Detect which cell encompasses the target text, then output its [X, Y] center coordinate. 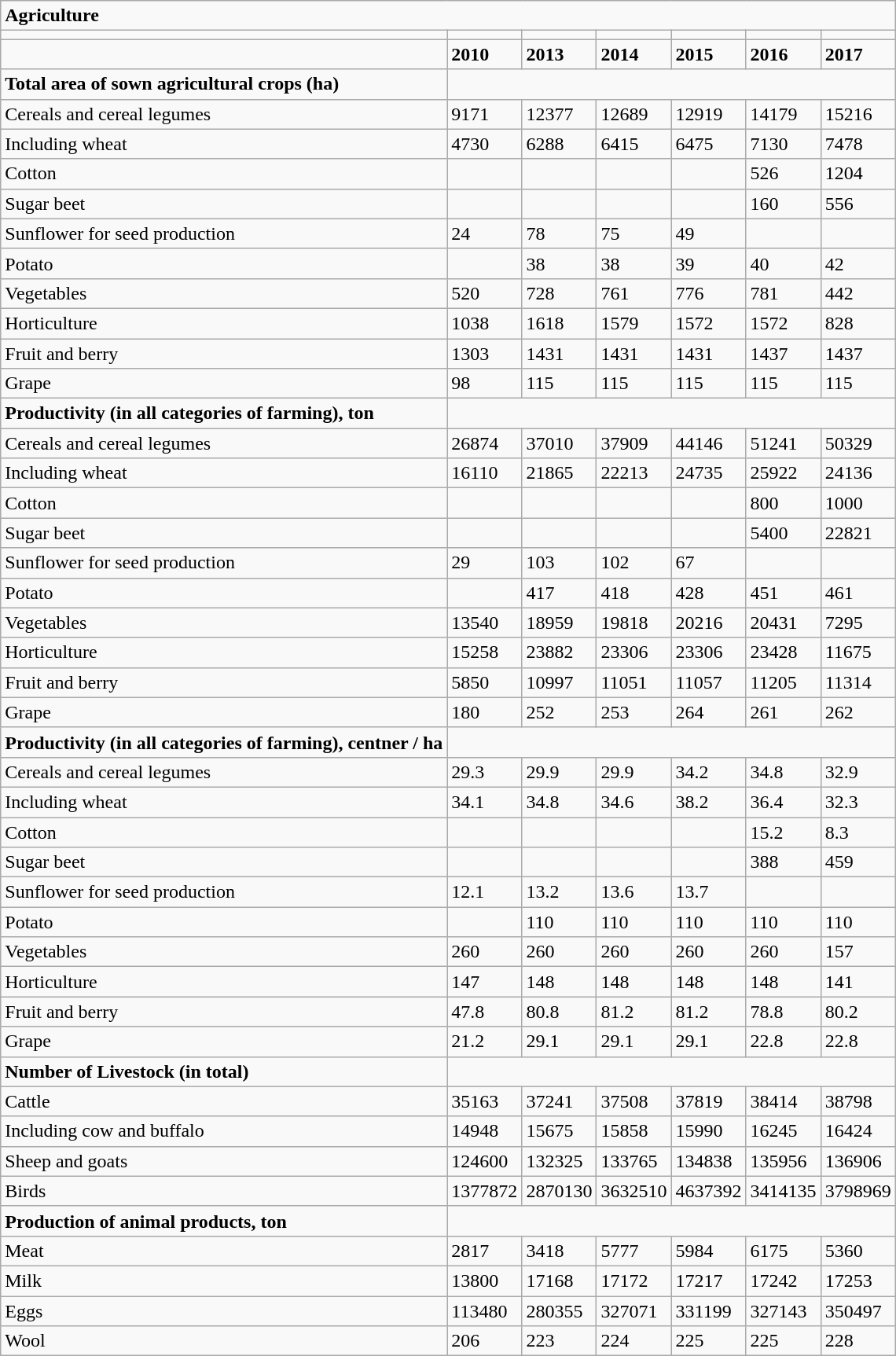
26874 [484, 443]
34.2 [709, 772]
17217 [709, 1281]
206 [484, 1341]
14179 [783, 114]
8.3 [858, 832]
5360 [858, 1251]
24735 [709, 473]
417 [560, 593]
18959 [560, 623]
Birds [224, 1191]
29.3 [484, 772]
2870130 [560, 1191]
4730 [484, 144]
1579 [633, 323]
2817 [484, 1251]
6175 [783, 1251]
51241 [783, 443]
47.8 [484, 1012]
6288 [560, 144]
327143 [783, 1310]
5400 [783, 533]
1038 [484, 323]
459 [858, 862]
14948 [484, 1131]
24 [484, 233]
17172 [633, 1281]
29 [484, 563]
262 [858, 712]
98 [484, 384]
Eggs [224, 1310]
13540 [484, 623]
556 [858, 204]
Productivity (in all categories of farming), ton [224, 413]
776 [709, 293]
2016 [783, 54]
37010 [560, 443]
38798 [858, 1101]
75 [633, 233]
13.7 [709, 892]
Milk [224, 1281]
781 [783, 293]
Including cow and buffalo [224, 1131]
9171 [484, 114]
133765 [633, 1161]
280355 [560, 1310]
13.6 [633, 892]
2017 [858, 54]
37909 [633, 443]
1303 [484, 353]
16110 [484, 473]
20431 [783, 623]
7130 [783, 144]
15675 [560, 1131]
12377 [560, 114]
15858 [633, 1131]
16424 [858, 1131]
50329 [858, 443]
331199 [709, 1310]
228 [858, 1341]
12.1 [484, 892]
10997 [560, 682]
7478 [858, 144]
21865 [560, 473]
418 [633, 593]
Meat [224, 1251]
Production of animal products, ton [224, 1221]
3418 [560, 1251]
103 [560, 563]
102 [633, 563]
15258 [484, 652]
80.2 [858, 1012]
39 [709, 263]
132325 [560, 1161]
3798969 [858, 1191]
147 [484, 982]
1204 [858, 174]
11057 [709, 682]
253 [633, 712]
136906 [858, 1161]
5984 [709, 1251]
160 [783, 204]
2013 [560, 54]
350497 [858, 1310]
134838 [709, 1161]
135956 [783, 1161]
11675 [858, 652]
3632510 [633, 1191]
428 [709, 593]
327071 [633, 1310]
37241 [560, 1101]
17253 [858, 1281]
35163 [484, 1101]
252 [560, 712]
442 [858, 293]
12919 [709, 114]
78.8 [783, 1012]
7295 [858, 623]
20216 [709, 623]
3414135 [783, 1191]
32.9 [858, 772]
264 [709, 712]
224 [633, 1341]
Number of Livestock (in total) [224, 1071]
Wool [224, 1341]
13800 [484, 1281]
728 [560, 293]
761 [633, 293]
38414 [783, 1101]
49 [709, 233]
19818 [633, 623]
22821 [858, 533]
17168 [560, 1281]
461 [858, 593]
6475 [709, 144]
44146 [709, 443]
80.8 [560, 1012]
21.2 [484, 1042]
113480 [484, 1310]
78 [560, 233]
5777 [633, 1251]
Agriculture [448, 16]
37508 [633, 1101]
15216 [858, 114]
Sheep and goats [224, 1161]
2015 [709, 54]
32.3 [858, 802]
36.4 [783, 802]
388 [783, 862]
Productivity (in all categories of farming), centner / ha [224, 742]
157 [858, 952]
141 [858, 982]
Total area of sown agricultural crops (ha) [224, 84]
800 [783, 503]
16245 [783, 1131]
23882 [560, 652]
261 [783, 712]
67 [709, 563]
124600 [484, 1161]
2014 [633, 54]
180 [484, 712]
526 [783, 174]
1000 [858, 503]
11314 [858, 682]
37819 [709, 1101]
25922 [783, 473]
1618 [560, 323]
223 [560, 1341]
23428 [783, 652]
40 [783, 263]
6415 [633, 144]
2010 [484, 54]
38.2 [709, 802]
15990 [709, 1131]
4637392 [709, 1191]
1377872 [484, 1191]
34.6 [633, 802]
Cattle [224, 1101]
42 [858, 263]
520 [484, 293]
13.2 [560, 892]
34.1 [484, 802]
11205 [783, 682]
11051 [633, 682]
451 [783, 593]
22213 [633, 473]
24136 [858, 473]
12689 [633, 114]
15.2 [783, 832]
828 [858, 323]
17242 [783, 1281]
5850 [484, 682]
